Provide the [X, Y] coordinate of the cell's center where the given text is located.  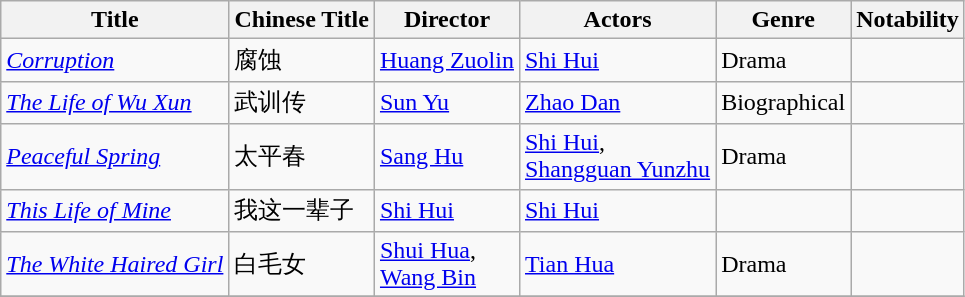
Actors [617, 20]
This Life of Mine [115, 210]
Sang Hu [446, 156]
The Life of Wu Xun [115, 102]
Biographical [784, 102]
Huang Zuolin [446, 60]
白毛女 [302, 264]
武训传 [302, 102]
Chinese Title [302, 20]
Notability [908, 20]
The White Haired Girl [115, 264]
Title [115, 20]
我这一辈子 [302, 210]
Sun Yu [446, 102]
Zhao Dan [617, 102]
Tian Hua [617, 264]
腐蚀 [302, 60]
太平春 [302, 156]
Corruption [115, 60]
Shi Hui,Shangguan Yunzhu [617, 156]
Shui Hua,Wang Bin [446, 264]
Director [446, 20]
Peaceful Spring [115, 156]
Genre [784, 20]
